Output the (x, y) coordinate of the center of the cell containing the given text.  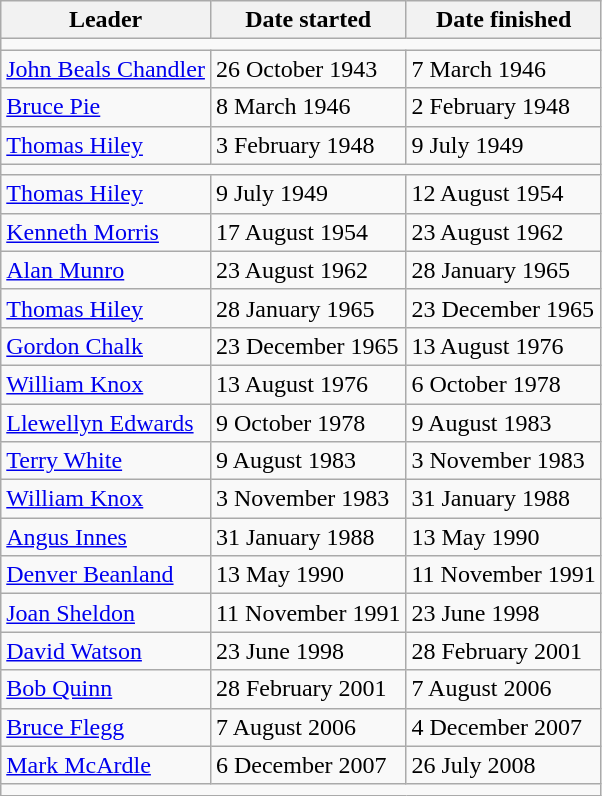
3 February 1948 (308, 145)
Alan Munro (106, 270)
Date finished (504, 20)
Llewellyn Edwards (106, 423)
Kenneth Morris (106, 232)
Denver Beanland (106, 575)
12 August 1954 (504, 194)
17 August 1954 (308, 232)
Mark McArdle (106, 765)
9 October 1978 (308, 423)
2 February 1948 (504, 107)
6 December 2007 (308, 765)
26 October 1943 (308, 69)
8 March 1946 (308, 107)
Bruce Flegg (106, 727)
Terry White (106, 461)
Leader (106, 20)
Angus Innes (106, 537)
6 October 1978 (504, 384)
26 July 2008 (504, 765)
John Beals Chandler (106, 69)
7 March 1946 (504, 69)
Bruce Pie (106, 107)
4 December 2007 (504, 727)
Date started (308, 20)
David Watson (106, 651)
Joan Sheldon (106, 613)
Gordon Chalk (106, 346)
Bob Quinn (106, 689)
